From the cell containing the given text, extract its center point as [x, y] coordinate. 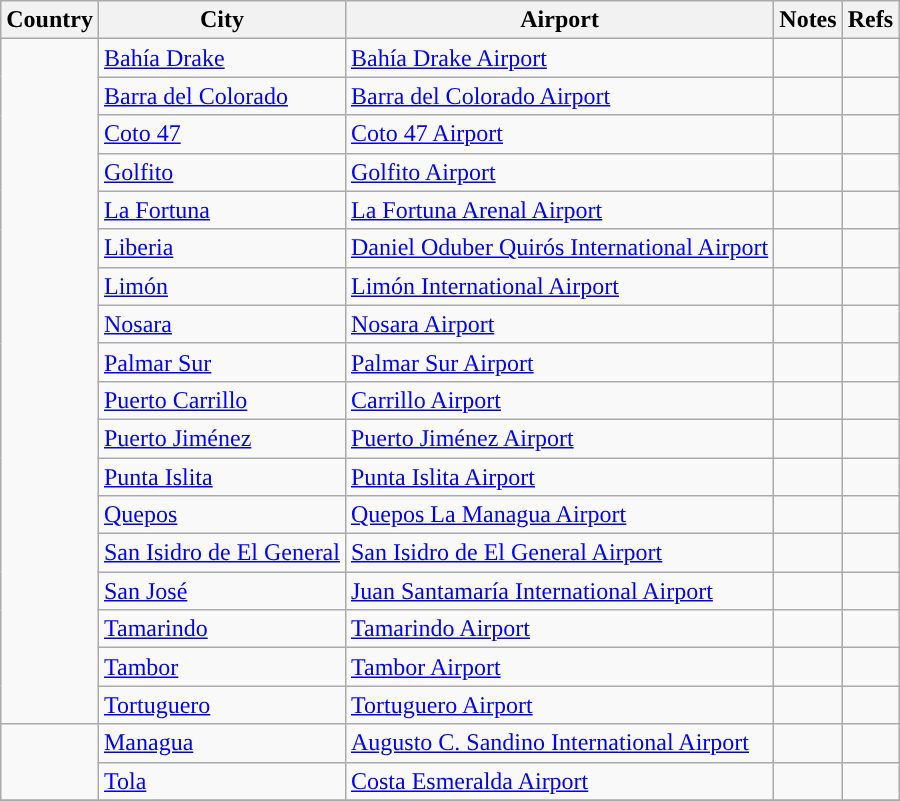
Daniel Oduber Quirós International Airport [559, 248]
Punta Islita [222, 477]
Country [50, 20]
Augusto C. Sandino International Airport [559, 743]
Puerto Jiménez Airport [559, 438]
Tortuguero Airport [559, 705]
Coto 47 Airport [559, 134]
Tola [222, 781]
Nosara [222, 324]
Quepos La Managua Airport [559, 515]
Quepos [222, 515]
La Fortuna Arenal Airport [559, 210]
Notes [808, 20]
Puerto Jiménez [222, 438]
Barra del Colorado Airport [559, 96]
Airport [559, 20]
San Isidro de El General Airport [559, 553]
Limón [222, 286]
Barra del Colorado [222, 96]
Limón International Airport [559, 286]
Bahía Drake Airport [559, 58]
La Fortuna [222, 210]
Carrillo Airport [559, 400]
Tambor [222, 667]
Palmar Sur Airport [559, 362]
Tambor Airport [559, 667]
Nosara Airport [559, 324]
San Isidro de El General [222, 553]
Refs [870, 20]
Golfito [222, 172]
Tortuguero [222, 705]
Liberia [222, 248]
Juan Santamaría International Airport [559, 591]
Coto 47 [222, 134]
Bahía Drake [222, 58]
Managua [222, 743]
Golfito Airport [559, 172]
City [222, 20]
Costa Esmeralda Airport [559, 781]
San José [222, 591]
Tamarindo Airport [559, 629]
Punta Islita Airport [559, 477]
Tamarindo [222, 629]
Puerto Carrillo [222, 400]
Palmar Sur [222, 362]
